Identify which cell holds the provided text, then report its (x, y) central coordinate. 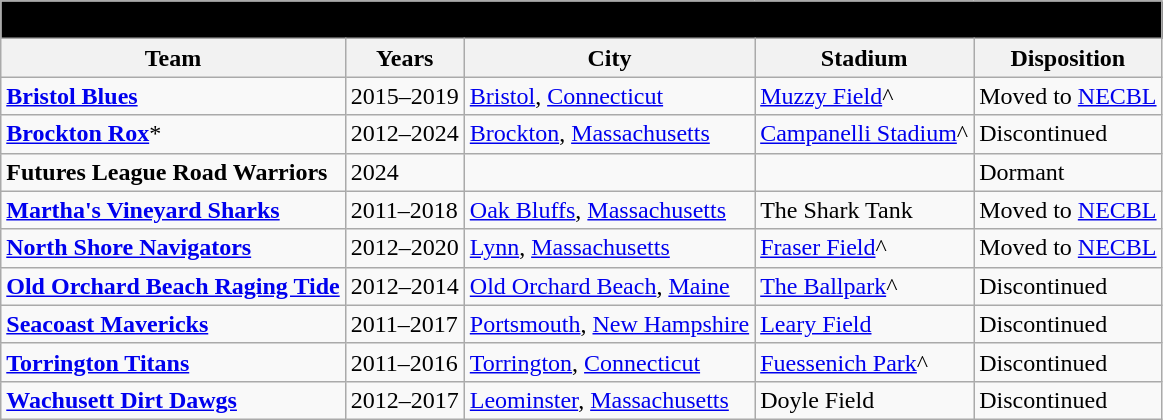
Leary Field (864, 324)
Fuessenich Park^ (864, 362)
Seacoast Mavericks (173, 324)
North Shore Navigators (173, 248)
Disposition (1068, 58)
Brockton Rox* (173, 134)
2015–2019 (404, 96)
2012–2017 (404, 400)
The Shark Tank (864, 210)
Campanelli Stadium^ (864, 134)
Wachusett Dirt Dawgs (173, 400)
Stadium (864, 58)
Lynn, Massachusetts (609, 248)
2012–2024 (404, 134)
Former teams (582, 20)
2011–2018 (404, 210)
2024 (404, 172)
2011–2017 (404, 324)
Dormant (1068, 172)
Fraser Field^ (864, 248)
Brockton, Massachusetts (609, 134)
2012–2014 (404, 286)
City (609, 58)
Bristol, Connecticut (609, 96)
Muzzy Field^ (864, 96)
Leominster, Massachusetts (609, 400)
Bristol Blues (173, 96)
Martha's Vineyard Sharks (173, 210)
Torrington, Connecticut (609, 362)
Portsmouth, New Hampshire (609, 324)
Years (404, 58)
Oak Bluffs, Massachusetts (609, 210)
Doyle Field (864, 400)
Futures League Road Warriors (173, 172)
Old Orchard Beach Raging Tide (173, 286)
Torrington Titans (173, 362)
Old Orchard Beach, Maine (609, 286)
Team (173, 58)
The Ballpark^ (864, 286)
2011–2016 (404, 362)
2012–2020 (404, 248)
